Return the [X, Y] coordinate for the center point of the cell that contains the specified text.  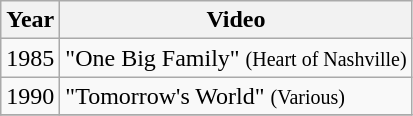
"Tomorrow's World" (Various) [236, 96]
1985 [30, 58]
"One Big Family" (Heart of Nashville) [236, 58]
Year [30, 20]
Video [236, 20]
1990 [30, 96]
